Detect which cell encompasses the target text, then output its [X, Y] center coordinate. 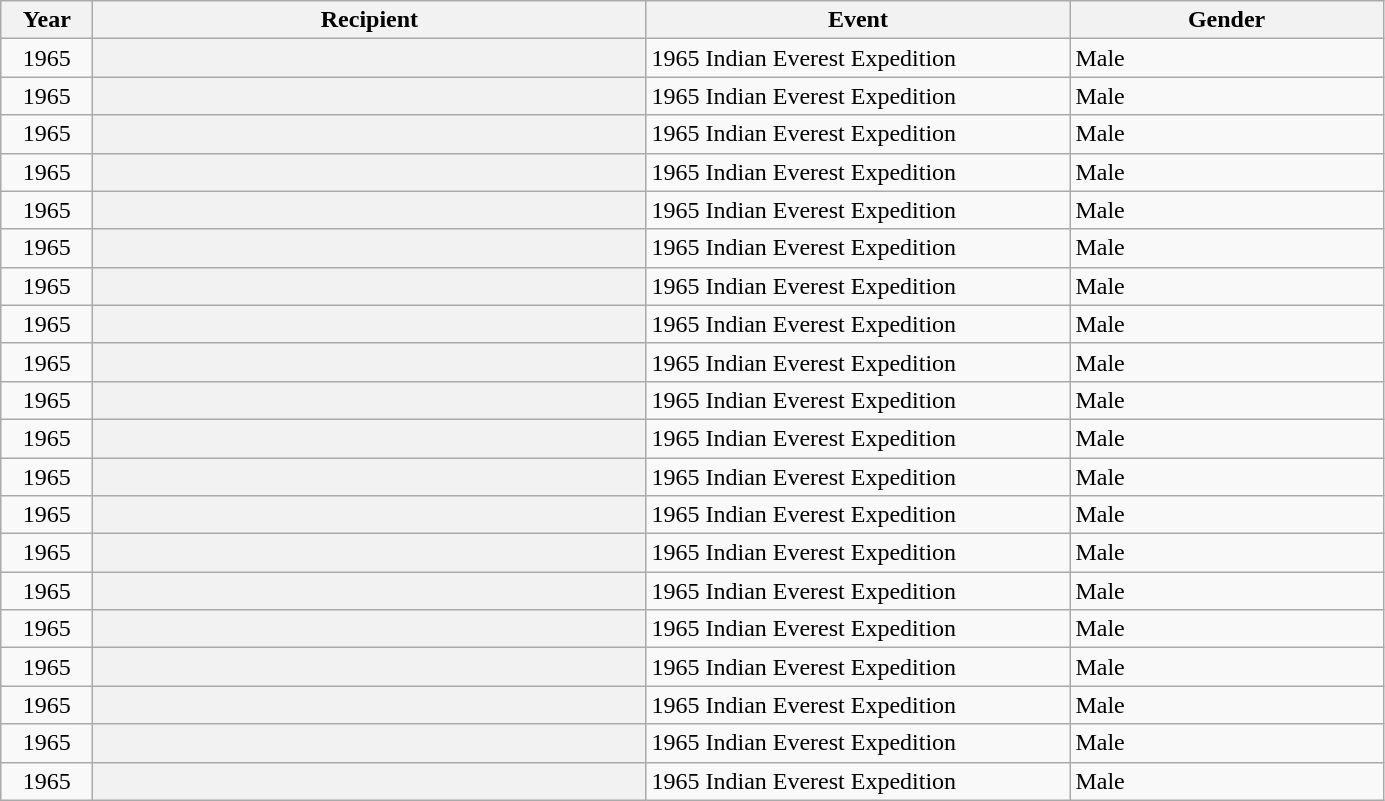
Year [47, 20]
Gender [1226, 20]
Recipient [370, 20]
Event [858, 20]
